Pinpoint the cell where the given text exists, returning its [X, Y] midpoint coordinate. 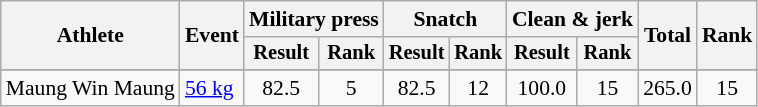
5 [350, 88]
Maung Win Maung [90, 88]
Snatch [446, 19]
Military press [314, 19]
Clean & jerk [572, 19]
265.0 [668, 88]
Total [668, 36]
56 kg [212, 88]
Athlete [90, 36]
100.0 [542, 88]
12 [478, 88]
Event [212, 36]
